Locate the cell with the specified text and output its (X, Y) center coordinate. 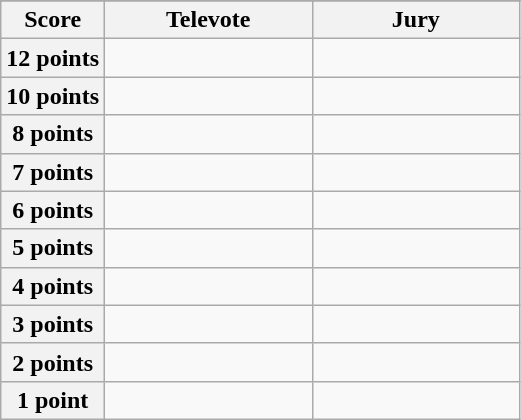
2 points (53, 362)
4 points (53, 286)
7 points (53, 172)
Score (53, 20)
1 point (53, 400)
3 points (53, 324)
Televote (209, 20)
5 points (53, 248)
10 points (53, 96)
12 points (53, 58)
8 points (53, 134)
Jury (416, 20)
6 points (53, 210)
